Capture the cell that displays the provided text and extract its [x, y] central coordinate. 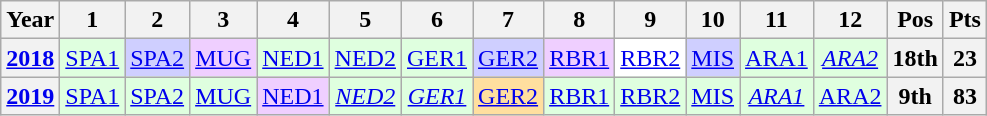
9th [915, 96]
Pts [964, 20]
23 [964, 58]
6 [436, 20]
2 [158, 20]
11 [777, 20]
3 [224, 20]
Pos [915, 20]
12 [850, 20]
2018 [30, 58]
9 [650, 20]
18th [915, 58]
7 [508, 20]
8 [580, 20]
5 [365, 20]
Year [30, 20]
4 [293, 20]
83 [964, 96]
2019 [30, 96]
1 [92, 20]
10 [713, 20]
